Find where the given text appears and provide that cell's center as [x, y] coordinate. 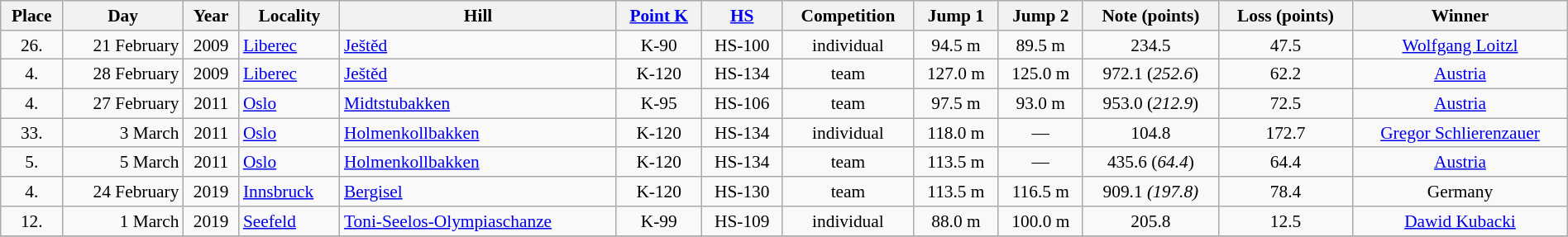
33. [31, 133]
Jump 1 [956, 16]
K-90 [658, 45]
88.0 m [956, 221]
Midtstubakken [478, 104]
127.0 m [956, 74]
435.6 (64.4) [1150, 163]
Day [123, 16]
89.5 m [1040, 45]
HS-109 [742, 221]
5 March [123, 163]
97.5 m [956, 104]
234.5 [1150, 45]
Note (points) [1150, 16]
47.5 [1285, 45]
72.5 [1285, 104]
62.2 [1285, 74]
28 February [123, 74]
Gregor Schlierenzauer [1460, 133]
27 February [123, 104]
HS-130 [742, 192]
Seefeld [289, 221]
Bergisel [478, 192]
Year [210, 16]
K-95 [658, 104]
21 February [123, 45]
HS-106 [742, 104]
24 February [123, 192]
Loss (points) [1285, 16]
1 March [123, 221]
5. [31, 163]
12.5 [1285, 221]
909.1 (197.8) [1150, 192]
Toni-Seelos-Olympiaschanze [478, 221]
Point K [658, 16]
Place [31, 16]
Competition [849, 16]
Dawid Kubacki [1460, 221]
125.0 m [1040, 74]
K-99 [658, 221]
104.8 [1150, 133]
Hill [478, 16]
12. [31, 221]
HS-100 [742, 45]
205.8 [1150, 221]
953.0 (212.9) [1150, 104]
94.5 m [956, 45]
172.7 [1285, 133]
972.1 (252.6) [1150, 74]
Winner [1460, 16]
78.4 [1285, 192]
Locality [289, 16]
Germany [1460, 192]
93.0 m [1040, 104]
118.0 m [956, 133]
116.5 m [1040, 192]
Jump 2 [1040, 16]
Innsbruck [289, 192]
26. [31, 45]
Wolfgang Loitzl [1460, 45]
3 March [123, 133]
100.0 m [1040, 221]
HS [742, 16]
64.4 [1285, 163]
